Extract the [x, y] coordinate from the center of the cell holding the provided text.  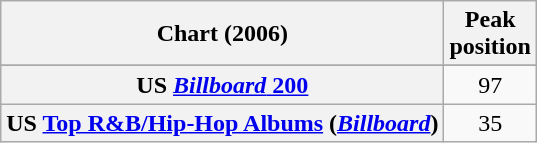
US Billboard 200 [222, 85]
Peak position [490, 34]
Chart (2006) [222, 34]
US Top R&B/Hip-Hop Albums (Billboard) [222, 123]
35 [490, 123]
97 [490, 85]
